Find where the given text appears and provide that cell's center as (x, y) coordinate. 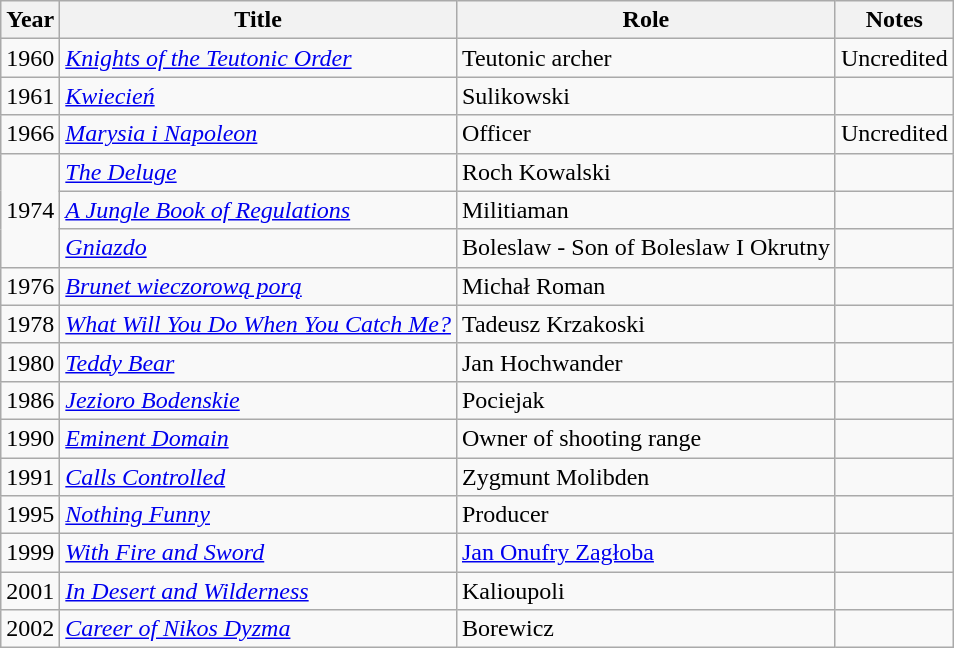
Notes (894, 20)
Kwiecień (258, 96)
2002 (30, 629)
Nothing Funny (258, 515)
1995 (30, 515)
1961 (30, 96)
What Will You Do When You Catch Me? (258, 324)
Boleslaw - Son of Boleslaw I Okrutny (646, 248)
Jezioro Bodenskie (258, 400)
1999 (30, 553)
Eminent Domain (258, 438)
Career of Nikos Dyzma (258, 629)
1980 (30, 362)
Producer (646, 515)
1960 (30, 58)
Roch Kowalski (646, 172)
2001 (30, 591)
Role (646, 20)
Michał Roman (646, 286)
Jan Onufry Zagłoba (646, 553)
Year (30, 20)
Militiaman (646, 210)
Tadeusz Krzakoski (646, 324)
Brunet wieczorową porą (258, 286)
Teutonic archer (646, 58)
The Deluge (258, 172)
1990 (30, 438)
A Jungle Book of Regulations (258, 210)
1976 (30, 286)
Officer (646, 134)
1974 (30, 210)
Owner of shooting range (646, 438)
With Fire and Sword (258, 553)
Title (258, 20)
Borewicz (646, 629)
Gniazdo (258, 248)
In Desert and Wilderness (258, 591)
1991 (30, 477)
Teddy Bear (258, 362)
1966 (30, 134)
Jan Hochwander (646, 362)
1978 (30, 324)
Calls Controlled (258, 477)
Sulikowski (646, 96)
1986 (30, 400)
Knights of the Teutonic Order (258, 58)
Zygmunt Molibden (646, 477)
Pociejak (646, 400)
Kalioupoli (646, 591)
Marysia i Napoleon (258, 134)
